From the cell containing the given text, extract its center point as (x, y) coordinate. 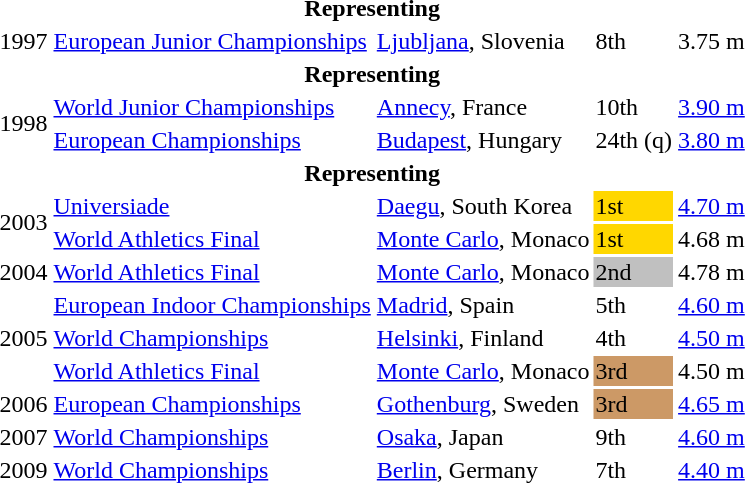
24th (q) (634, 140)
Gothenburg, Sweden (483, 404)
European Indoor Championships (212, 305)
Osaka, Japan (483, 437)
Budapest, Hungary (483, 140)
Madrid, Spain (483, 305)
4th (634, 338)
Helsinki, Finland (483, 338)
9th (634, 437)
Daegu, South Korea (483, 206)
European Junior Championships (212, 41)
World Junior Championships (212, 107)
Annecy, France (483, 107)
Universiade (212, 206)
10th (634, 107)
Ljubljana, Slovenia (483, 41)
2nd (634, 272)
5th (634, 305)
8th (634, 41)
